Capture the cell that displays the provided text and extract its [X, Y] central coordinate. 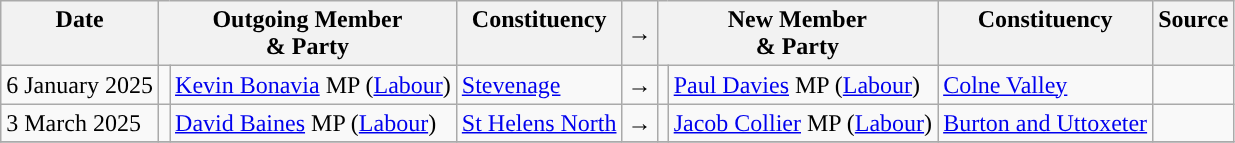
Source [1194, 34]
Burton and Uttoxeter [1046, 123]
Stevenage [539, 85]
New Member& Party [798, 34]
3 March 2025 [80, 123]
Kevin Bonavia MP (Labour) [314, 85]
Colne Valley [1046, 85]
6 January 2025 [80, 85]
Jacob Collier MP (Labour) [802, 123]
Outgoing Member& Party [307, 34]
St Helens North [539, 123]
David Baines MP (Labour) [314, 123]
Paul Davies MP (Labour) [802, 85]
Date [80, 34]
